From the cell containing the given text, extract its center point as (x, y) coordinate. 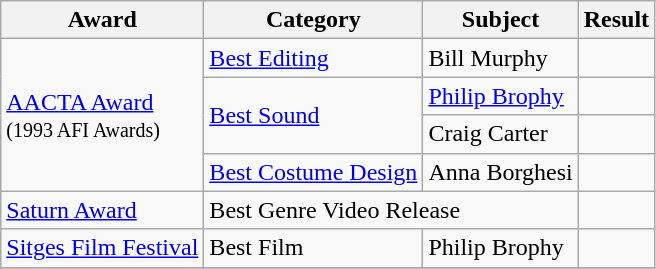
Subject (500, 20)
Best Film (314, 248)
Craig Carter (500, 134)
AACTA Award(1993 AFI Awards) (102, 115)
Anna Borghesi (500, 172)
Best Editing (314, 58)
Best Genre Video Release (391, 210)
Award (102, 20)
Saturn Award (102, 210)
Bill Murphy (500, 58)
Result (616, 20)
Best Costume Design (314, 172)
Sitges Film Festival (102, 248)
Category (314, 20)
Best Sound (314, 115)
